Return the (X, Y) coordinate for the center point of the cell that contains the specified text.  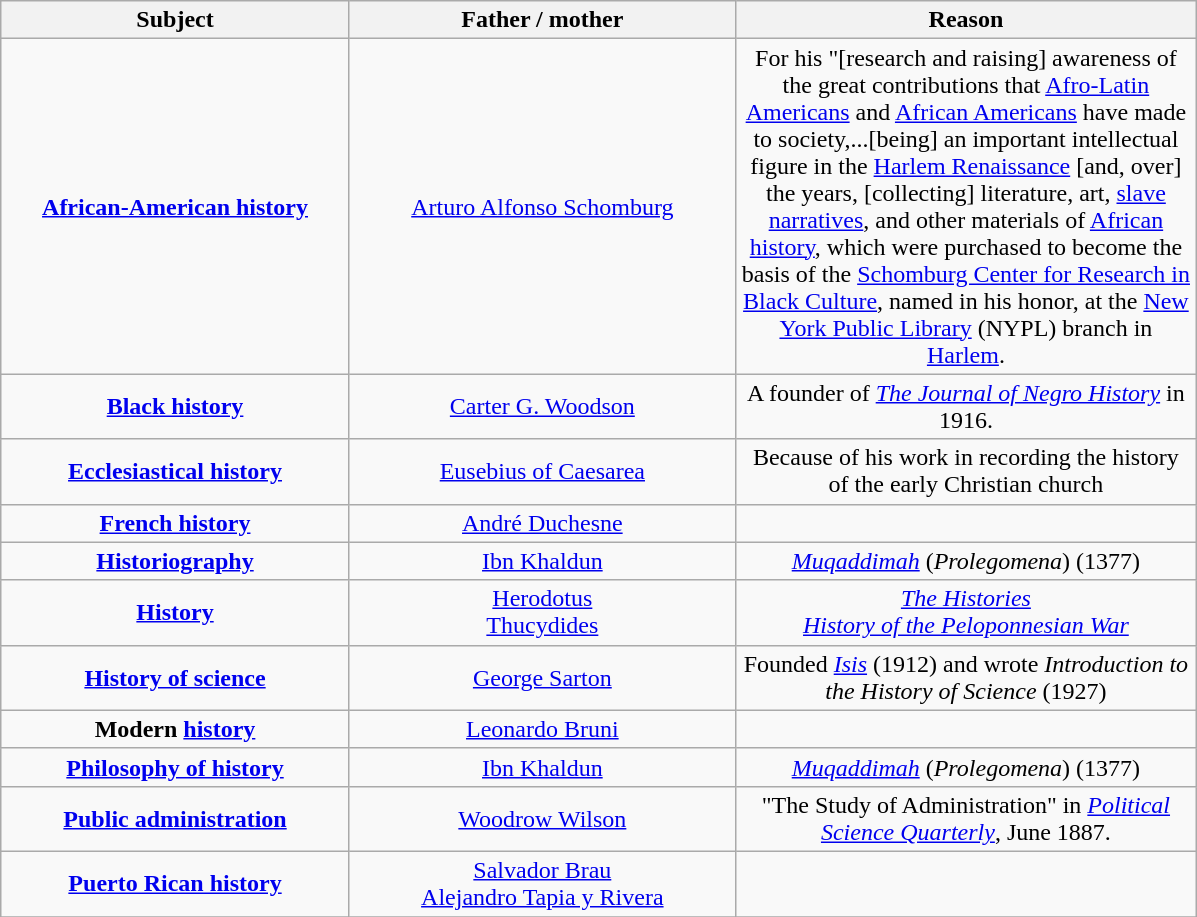
Reason (966, 20)
Subject (176, 20)
George Sarton (542, 678)
HerodotusThucydides (542, 612)
"The Study of Administration" in Political Science Quarterly, June 1887. (966, 818)
History (176, 612)
A founder of The Journal of Negro History in 1916. (966, 406)
Eusebius of Caesarea (542, 472)
Leonardo Bruni (542, 729)
Salvador BrauAlejandro Tapia y Rivera (542, 884)
History of science (176, 678)
Carter G. Woodson (542, 406)
French history (176, 523)
Puerto Rican history (176, 884)
Historiography (176, 561)
Father / mother (542, 20)
Woodrow Wilson (542, 818)
Public administration (176, 818)
Because of his work in recording the history of the early Christian church (966, 472)
Philosophy of history (176, 767)
African-American history (176, 206)
Arturo Alfonso Schomburg (542, 206)
Ecclesiastical history (176, 472)
André Duchesne (542, 523)
The HistoriesHistory of the Peloponnesian War (966, 612)
Modern history (176, 729)
Black history (176, 406)
Founded Isis (1912) and wrote Introduction to the History of Science (1927) (966, 678)
